Scan for the cell matching the given text and deliver its (x, y) coordinate at center. 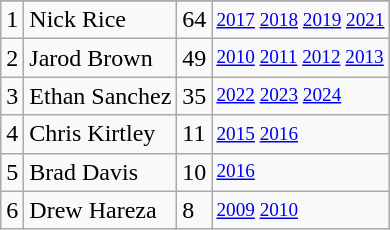
Chris Kirtley (100, 134)
2017 2018 2019 2021 (300, 20)
2015 2016 (300, 134)
49 (194, 58)
2010 2011 2012 2013 (300, 58)
8 (194, 210)
5 (12, 172)
2016 (300, 172)
11 (194, 134)
Brad Davis (100, 172)
3 (12, 96)
6 (12, 210)
Ethan Sanchez (100, 96)
Jarod Brown (100, 58)
2009 2010 (300, 210)
35 (194, 96)
2022 2023 2024 (300, 96)
4 (12, 134)
64 (194, 20)
Drew Hareza (100, 210)
1 (12, 20)
2 (12, 58)
10 (194, 172)
Nick Rice (100, 20)
